Extract the (X, Y) coordinate from the center of the cell holding the provided text.  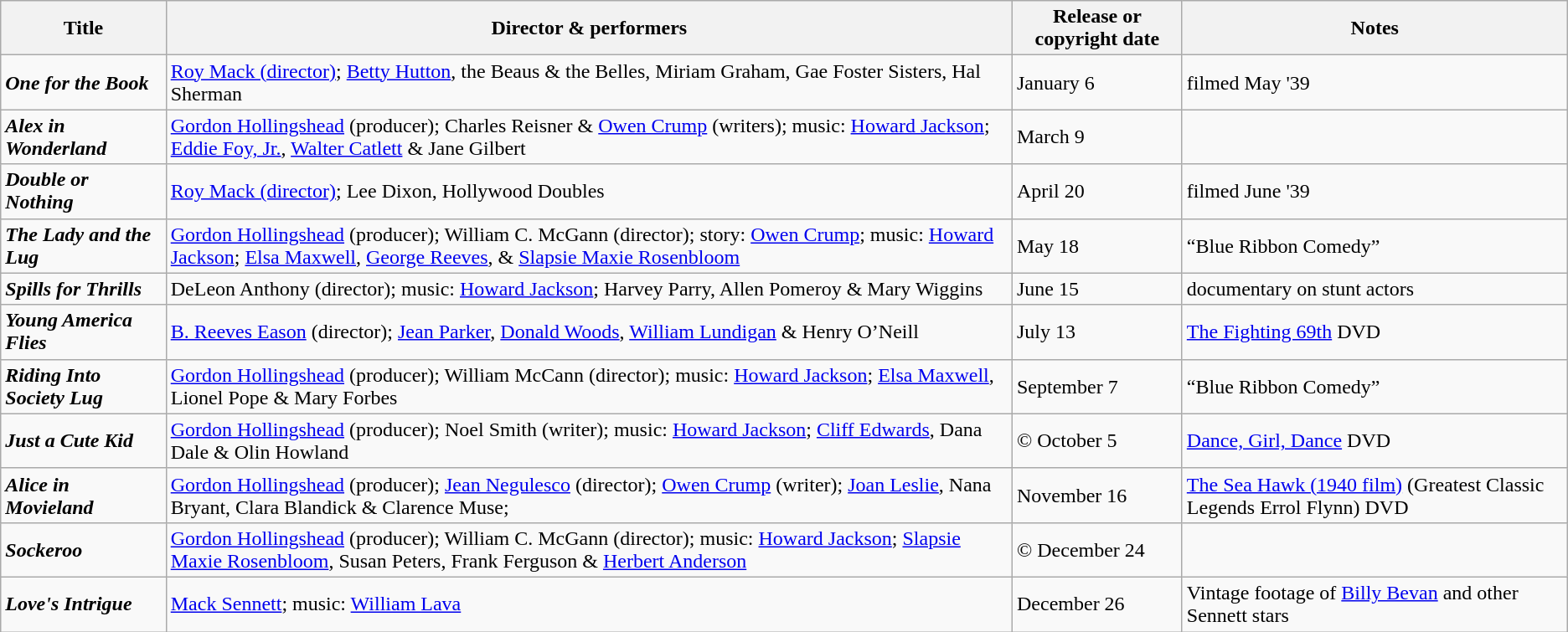
© October 5 (1097, 440)
December 26 (1097, 604)
Young America Flies (84, 331)
June 15 (1097, 289)
The Fighting 69th DVD (1375, 331)
Alex in Wonderland (84, 137)
November 16 (1097, 496)
Gordon Hollingshead (producer); Charles Reisner & Owen Crump (writers); music: Howard Jackson; Eddie Foy, Jr., Walter Catlett & Jane Gilbert (589, 137)
Gordon Hollingshead (producer); Jean Negulesco (director); Owen Crump (writer); Joan Leslie, Nana Bryant, Clara Blandick & Clarence Muse; (589, 496)
filmed May '39 (1375, 82)
The Sea Hawk (1940 film) (Greatest Classic Legends Errol Flynn) DVD (1375, 496)
Spills for Thrills (84, 289)
Love's Intrigue (84, 604)
April 20 (1097, 191)
Roy Mack (director); Betty Hutton, the Beaus & the Belles, Miriam Graham, Gae Foster Sisters, Hal Sherman (589, 82)
DeLeon Anthony (director); music: Howard Jackson; Harvey Parry, Allen Pomeroy & Mary Wiggins (589, 289)
July 13 (1097, 331)
Director & performers (589, 28)
Gordon Hollingshead (producer); William McCann (director); music: Howard Jackson; Elsa Maxwell, Lionel Pope & Mary Forbes (589, 387)
filmed June '39 (1375, 191)
B. Reeves Eason (director); Jean Parker, Donald Woods, William Lundigan & Henry O’Neill (589, 331)
documentary on stunt actors (1375, 289)
Release or copyright date (1097, 28)
The Lady and the Lug (84, 246)
Dance, Girl, Dance DVD (1375, 440)
Mack Sennett; music: William Lava (589, 604)
Double or Nothing (84, 191)
March 9 (1097, 137)
© December 24 (1097, 549)
Alice in Movieland (84, 496)
Notes (1375, 28)
September 7 (1097, 387)
Just a Cute Kid (84, 440)
Riding Into Society Lug (84, 387)
Sockeroo (84, 549)
Title (84, 28)
Roy Mack (director); Lee Dixon, Hollywood Doubles (589, 191)
One for the Book (84, 82)
Gordon Hollingshead (producer); Noel Smith (writer); music: Howard Jackson; Cliff Edwards, Dana Dale & Olin Howland (589, 440)
May 18 (1097, 246)
January 6 (1097, 82)
Vintage footage of Billy Bevan and other Sennett stars (1375, 604)
